Find where the given text appears and provide that cell's center as [X, Y] coordinate. 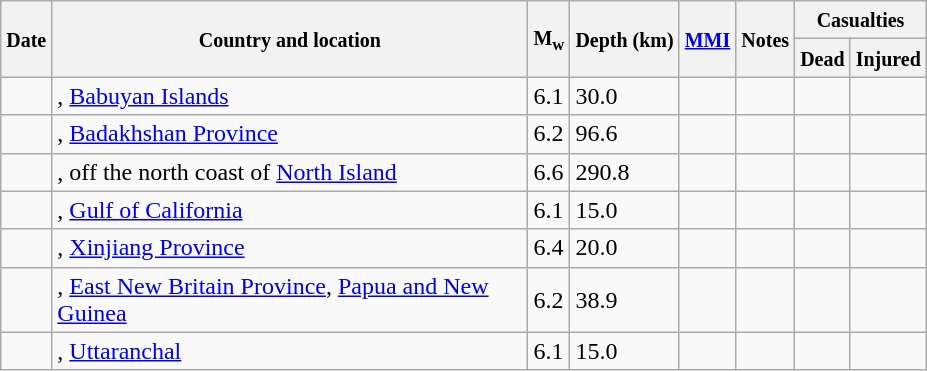
, East New Britain Province, Papua and New Guinea [290, 300]
Casualties [861, 20]
38.9 [624, 300]
290.8 [624, 172]
Depth (km) [624, 39]
, Badakhshan Province [290, 134]
Date [26, 39]
6.4 [549, 248]
, Xinjiang Province [290, 248]
, off the north coast of North Island [290, 172]
6.6 [549, 172]
Dead [823, 58]
Country and location [290, 39]
Mw [549, 39]
20.0 [624, 248]
, Uttaranchal [290, 351]
, Babuyan Islands [290, 96]
Injured [888, 58]
MMI [708, 39]
30.0 [624, 96]
, Gulf of California [290, 210]
96.6 [624, 134]
Notes [766, 39]
